Capture the cell that displays the provided text and extract its [X, Y] central coordinate. 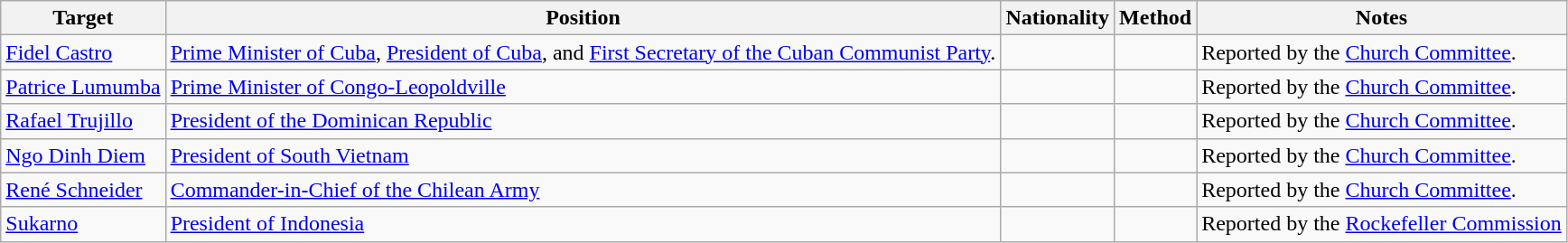
Fidel Castro [83, 52]
Prime Minister of Congo-Leopoldville [583, 87]
Commander-in-Chief of the Chilean Army [583, 190]
Method [1156, 18]
President of South Vietnam [583, 155]
René Schneider [83, 190]
Patrice Lumumba [83, 87]
President of Indonesia [583, 224]
Notes [1382, 18]
President of the Dominican Republic [583, 121]
Position [583, 18]
Target [83, 18]
Ngo Dinh Diem [83, 155]
Reported by the Rockefeller Commission [1382, 224]
Prime Minister of Cuba, President of Cuba, and First Secretary of the Cuban Communist Party. [583, 52]
Sukarno [83, 224]
Nationality [1058, 18]
Rafael Trujillo [83, 121]
